Return the (X, Y) coordinate for the center point of the cell that contains the specified text.  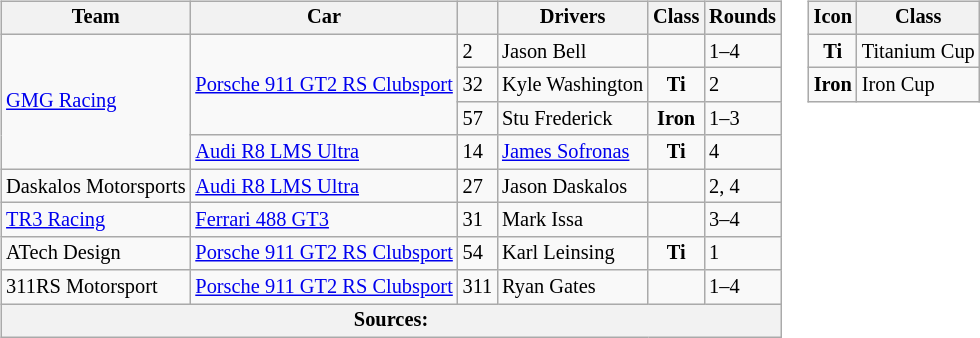
Iron Cup (918, 85)
Mark Issa (572, 220)
GMG Racing (96, 102)
Jason Bell (572, 51)
Icon (833, 18)
Jason Daskalos (572, 186)
TR3 Racing (96, 220)
311 (478, 287)
4 (742, 152)
Titanium Cup (918, 51)
Kyle Washington (572, 85)
14 (478, 152)
32 (478, 85)
31 (478, 220)
27 (478, 186)
Stu Frederick (572, 119)
Sources: (391, 321)
Ferrari 488 GT3 (324, 220)
Karl Leinsing (572, 253)
Car (324, 18)
Team (96, 18)
1–3 (742, 119)
2, 4 (742, 186)
54 (478, 253)
3–4 (742, 220)
ATech Design (96, 253)
James Sofronas (572, 152)
311RS Motorsport (96, 287)
57 (478, 119)
Daskalos Motorsports (96, 186)
Rounds (742, 18)
Ryan Gates (572, 287)
Drivers (572, 18)
1 (742, 253)
